Extract the (x, y) coordinate from the center of the cell holding the provided text.  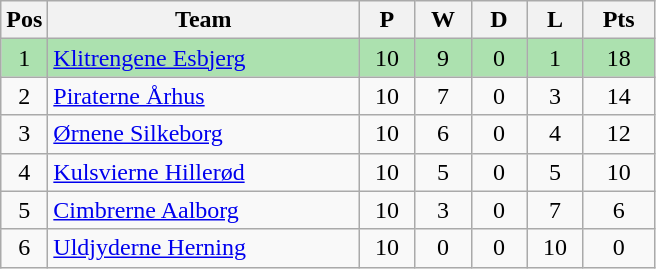
Piraterne Århus (204, 96)
Team (204, 20)
Kulsvierne Hillerød (204, 172)
14 (618, 96)
P (387, 20)
2 (24, 96)
Uldjyderne Herning (204, 248)
Klitrengene Esbjerg (204, 58)
Pts (618, 20)
18 (618, 58)
Cimbrerne Aalborg (204, 210)
12 (618, 134)
L (555, 20)
9 (443, 58)
D (499, 20)
W (443, 20)
Ørnene Silkeborg (204, 134)
Pos (24, 20)
